Identify which cell holds the provided text, then report its [X, Y] central coordinate. 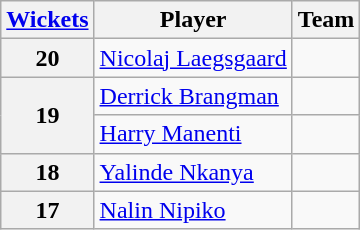
Harry Manenti [193, 134]
Nalin Nipiko [193, 210]
Derrick Brangman [193, 96]
18 [48, 172]
17 [48, 210]
Nicolaj Laegsgaard [193, 58]
Yalinde Nkanya [193, 172]
Team [326, 20]
19 [48, 115]
Wickets [48, 20]
Player [193, 20]
20 [48, 58]
